Identify which cell holds the provided text, then report its [x, y] central coordinate. 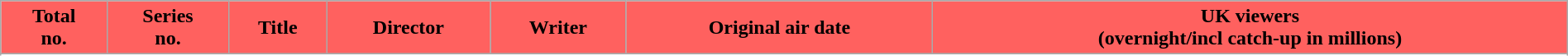
Director [409, 28]
Seriesno. [169, 28]
Writer [557, 28]
Original air date [779, 28]
Totalno. [55, 28]
Title [278, 28]
UK viewers(overnight/incl catch-up in millions) [1250, 28]
